Scan for the cell matching the given text and deliver its (X, Y) coordinate at center. 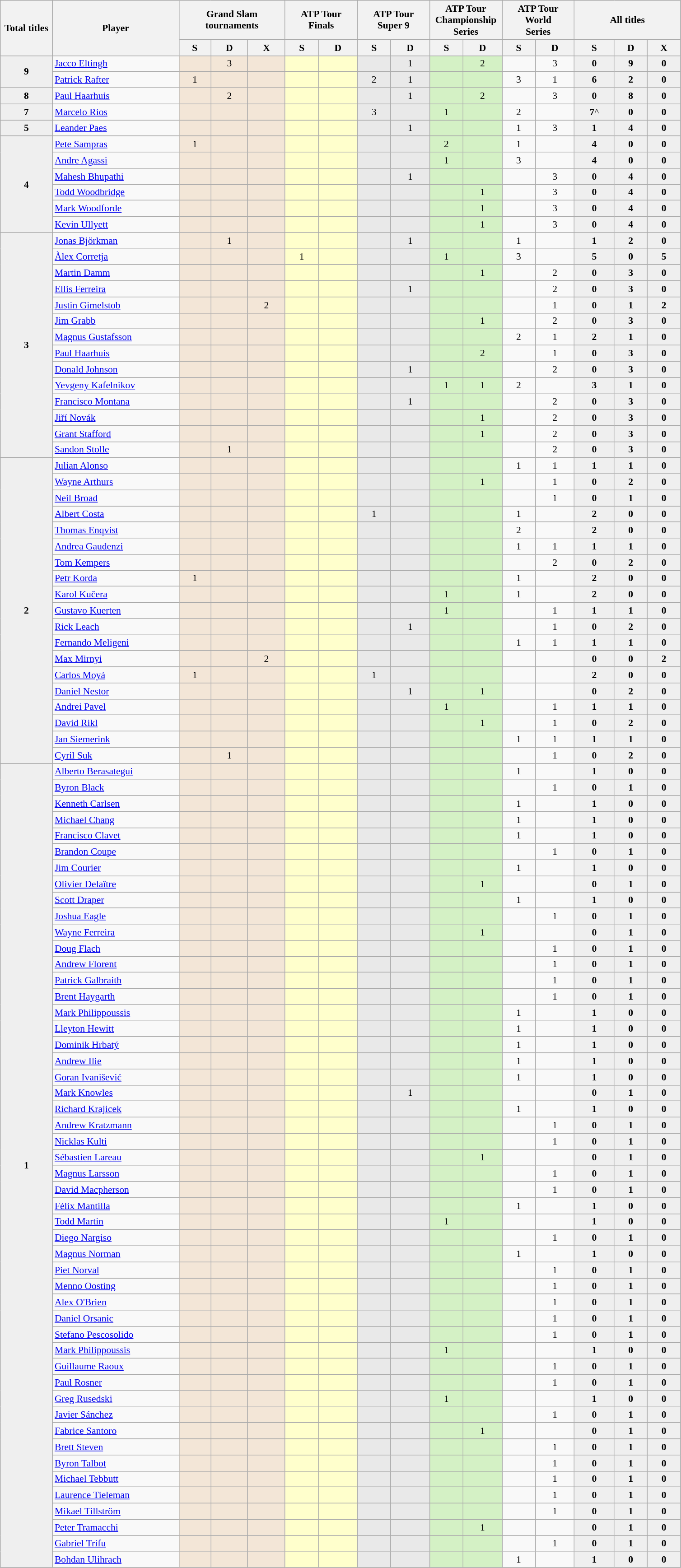
All titles (628, 20)
Javier Sánchez (116, 1415)
Alex O'Brien (116, 1303)
Sandon Stolle (116, 450)
Pete Sampras (116, 144)
Player (116, 28)
ATP TourSuper 9 (393, 20)
Justin Gimelstob (116, 305)
Cyril Suk (116, 755)
Julian Alonso (116, 466)
Fabrice Santoro (116, 1431)
ATP TourWorldSeries (538, 20)
Patrick Galbraith (116, 981)
7^ (594, 112)
Todd Woodbridge (116, 192)
Albert Costa (116, 514)
Rick Leach (116, 627)
Andrea Gaudenzi (116, 546)
Petr Korda (116, 578)
Karol Kučera (116, 595)
Scott Draper (116, 900)
Dominik Hrbatý (116, 1045)
Goran Ivanišević (116, 1077)
Michael Chang (116, 820)
Kevin Ullyett (116, 225)
ATP TourFinals (321, 20)
Gabriel Trifu (116, 1544)
Alberto Berasategui (116, 772)
Àlex Corretja (116, 257)
Joshua Eagle (116, 917)
Magnus Gustafsson (116, 337)
Brandon Coupe (116, 852)
Donald Johnson (116, 369)
Magnus Norman (116, 1254)
Nicklas Kulti (116, 1141)
Andrew Kratzmann (116, 1126)
Jiří Novák (116, 418)
Wayne Ferreira (116, 932)
6 (594, 80)
Sébastien Lareau (116, 1158)
Ellis Ferreira (116, 289)
Grant Stafford (116, 434)
Andrew Florent (116, 964)
Lleyton Hewitt (116, 1029)
Yevgeny Kafelnikov (116, 386)
Todd Martin (116, 1222)
Peter Tramacchi (116, 1527)
Guillaume Raoux (116, 1367)
Brett Steven (116, 1447)
Martin Damm (116, 273)
Leander Paes (116, 128)
Doug Flach (116, 949)
Neil Broad (116, 498)
Patrick Rafter (116, 80)
Bohdan Ulihrach (116, 1560)
Grand Slamtournaments (232, 20)
Félix Mantilla (116, 1206)
Max Mirnyi (116, 659)
Fernando Meligeni (116, 643)
Brent Haygarth (116, 997)
Olivier Delaître (116, 884)
Mahesh Bhupathi (116, 177)
Mikael Tillström (116, 1512)
Greg Rusedski (116, 1399)
7 (26, 112)
Byron Black (116, 788)
Tom Kempers (116, 563)
Paul Rosner (116, 1383)
Jim Grabb (116, 321)
Laurence Tieleman (116, 1495)
Daniel Nestor (116, 691)
Thomas Enqvist (116, 530)
Menno Oosting (116, 1286)
Jim Courier (116, 868)
Michael Tebbutt (116, 1479)
Jan Siemerink (116, 740)
Richard Krajicek (116, 1109)
Mark Knowles (116, 1093)
Diego Nargiso (116, 1238)
Piet Norval (116, 1270)
Magnus Larsson (116, 1174)
Gustavo Kuerten (116, 611)
Daniel Orsanic (116, 1318)
Byron Talbot (116, 1463)
Andrei Pavel (116, 707)
Andre Agassi (116, 160)
Mark Woodforde (116, 209)
Jacco Eltingh (116, 64)
Wayne Arthurs (116, 482)
Total titles (26, 28)
Marcelo Ríos (116, 112)
ATP TourChampionshipSeries (466, 20)
Francisco Clavet (116, 836)
Stefano Pescosolido (116, 1335)
Jonas Björkman (116, 241)
David Macpherson (116, 1190)
Kenneth Carlsen (116, 804)
Francisco Montana (116, 402)
Carlos Moyá (116, 675)
David Rikl (116, 723)
Andrew Ilie (116, 1061)
